Capture the cell that displays the provided text and extract its [X, Y] central coordinate. 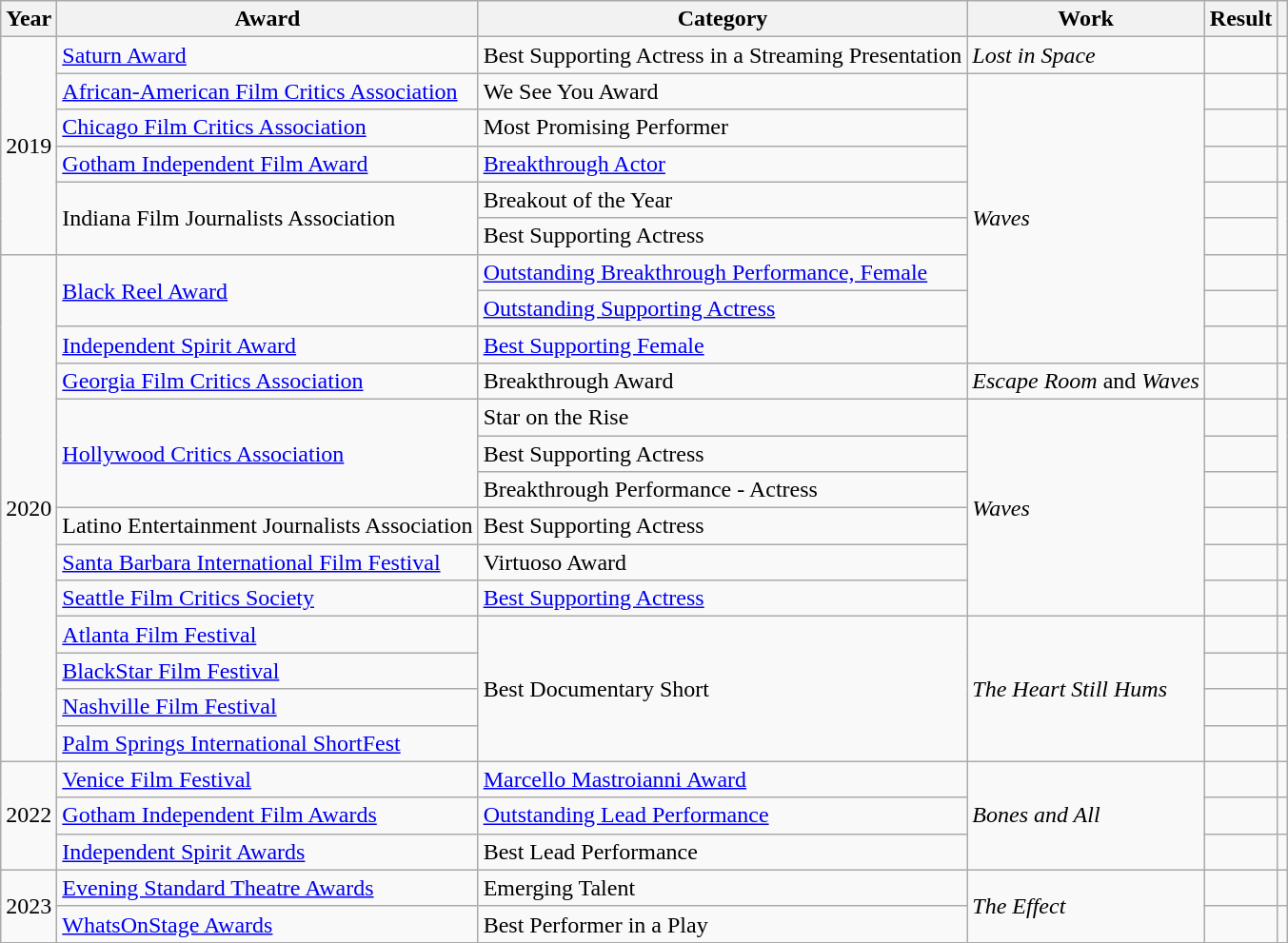
Palm Springs International ShortFest [268, 743]
Independent Spirit Award [268, 344]
Most Promising Performer [723, 128]
Atlanta Film Festival [268, 635]
Outstanding Breakthrough Performance, Female [723, 272]
Outstanding Lead Performance [723, 815]
Evening Standard Theatre Awards [268, 888]
Best Supporting Actress in a Streaming Presentation [723, 55]
Bones and All [1085, 815]
Saturn Award [268, 55]
BlackStar Film Festival [268, 671]
Lost in Space [1085, 55]
African-American Film Critics Association [268, 91]
Breakthrough Actor [723, 164]
Santa Barbara International Film Festival [268, 562]
Emerging Talent [723, 888]
The Effect [1085, 906]
Gotham Independent Film Award [268, 164]
The Heart Still Hums [1085, 689]
Venice Film Festival [268, 779]
Outstanding Supporting Actress [723, 308]
Star on the Rise [723, 417]
Breakthrough Performance - Actress [723, 490]
Best Lead Performance [723, 852]
Georgia Film Critics Association [268, 381]
Work [1085, 19]
2019 [29, 146]
Award [268, 19]
Best Documentary Short [723, 689]
We See You Award [723, 91]
WhatsOnStage Awards [268, 924]
Best Supporting Female [723, 344]
Nashville Film Festival [268, 707]
Gotham Independent Film Awards [268, 815]
Hollywood Critics Association [268, 453]
Result [1240, 19]
Virtuoso Award [723, 562]
Chicago Film Critics Association [268, 128]
Latino Entertainment Journalists Association [268, 526]
Breakthrough Award [723, 381]
Category [723, 19]
2020 [29, 508]
Escape Room and Waves [1085, 381]
Independent Spirit Awards [268, 852]
Marcello Mastroianni Award [723, 779]
2023 [29, 906]
2022 [29, 815]
Black Reel Award [268, 290]
Indiana Film Journalists Association [268, 218]
Year [29, 19]
Breakout of the Year [723, 200]
Best Performer in a Play [723, 924]
Seattle Film Critics Society [268, 599]
